Identify which cell holds the provided text, then report its (X, Y) central coordinate. 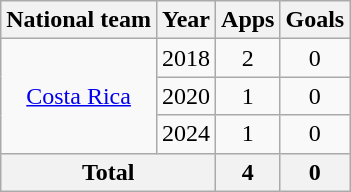
2018 (186, 58)
2 (248, 58)
Year (186, 20)
Apps (248, 20)
2020 (186, 96)
Total (108, 172)
National team (79, 20)
Costa Rica (79, 96)
2024 (186, 134)
Goals (315, 20)
4 (248, 172)
